Provide the [x, y] coordinate of the cell's center where the given text is located.  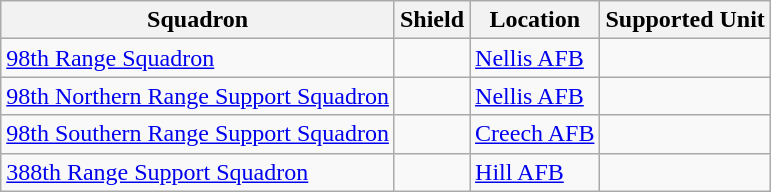
Creech AFB [535, 134]
388th Range Support Squadron [198, 172]
98th Range Squadron [198, 58]
Squadron [198, 20]
Hill AFB [535, 172]
98th Southern Range Support Squadron [198, 134]
Location [535, 20]
98th Northern Range Support Squadron [198, 96]
Supported Unit [685, 20]
Shield [432, 20]
